Search for the cell housing the specified text and yield its [x, y] center coordinate. 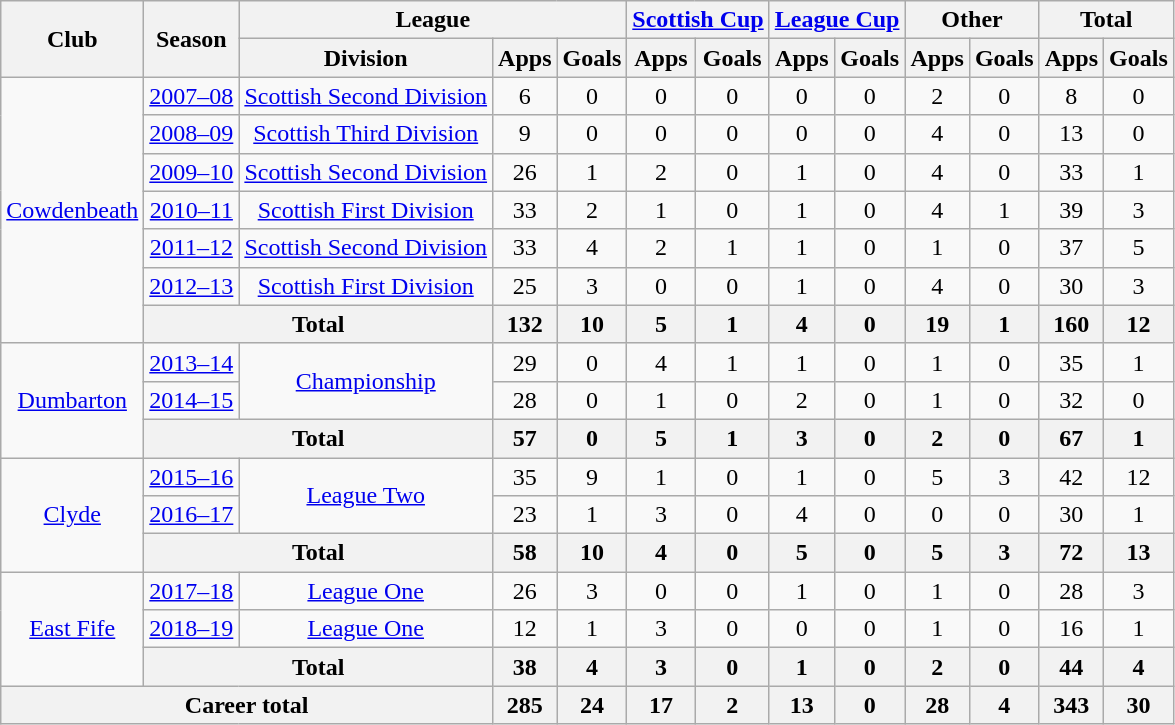
17 [661, 705]
343 [1071, 705]
37 [1071, 248]
2007–08 [192, 96]
58 [525, 553]
29 [525, 362]
2016–17 [192, 515]
Clyde [72, 515]
2013–14 [192, 362]
2009–10 [192, 172]
19 [937, 324]
Cowdenbeath [72, 210]
42 [1071, 477]
Dumbarton [72, 400]
Other [972, 20]
72 [1071, 553]
25 [525, 286]
2012–13 [192, 286]
23 [525, 515]
Division [366, 58]
160 [1071, 324]
2014–15 [192, 400]
Season [192, 39]
Career total [247, 705]
24 [592, 705]
2011–12 [192, 248]
2015–16 [192, 477]
League Two [366, 496]
2008–09 [192, 134]
Scottish Cup [698, 20]
44 [1071, 667]
132 [525, 324]
6 [525, 96]
Championship [366, 381]
2010–11 [192, 210]
39 [1071, 210]
38 [525, 667]
285 [525, 705]
Club [72, 39]
32 [1071, 400]
2017–18 [192, 591]
57 [525, 438]
League Cup [837, 20]
8 [1071, 96]
League [433, 20]
16 [1071, 629]
Scottish Third Division [366, 134]
East Fife [72, 629]
2018–19 [192, 629]
67 [1071, 438]
